Capture the cell that displays the provided text and extract its (X, Y) central coordinate. 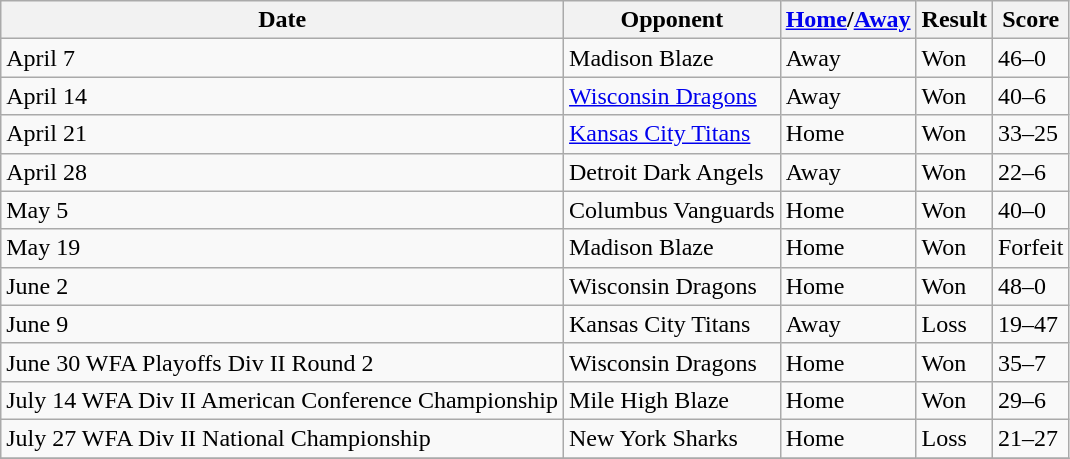
Result (954, 20)
29–6 (1030, 400)
19–47 (1030, 324)
Date (282, 20)
Home/Away (848, 20)
Score (1030, 20)
33–25 (1030, 134)
New York Sharks (672, 438)
22–6 (1030, 172)
May 5 (282, 210)
April 7 (282, 58)
48–0 (1030, 286)
35–7 (1030, 362)
Detroit Dark Angels (672, 172)
40–0 (1030, 210)
July 14 WFA Div II American Conference Championship (282, 400)
21–27 (1030, 438)
April 21 (282, 134)
June 9 (282, 324)
April 14 (282, 96)
40–6 (1030, 96)
June 2 (282, 286)
May 19 (282, 248)
Forfeit (1030, 248)
June 30 WFA Playoffs Div II Round 2 (282, 362)
Opponent (672, 20)
Columbus Vanguards (672, 210)
Mile High Blaze (672, 400)
46–0 (1030, 58)
April 28 (282, 172)
July 27 WFA Div II National Championship (282, 438)
